From the cell containing the given text, extract its center point as [x, y] coordinate. 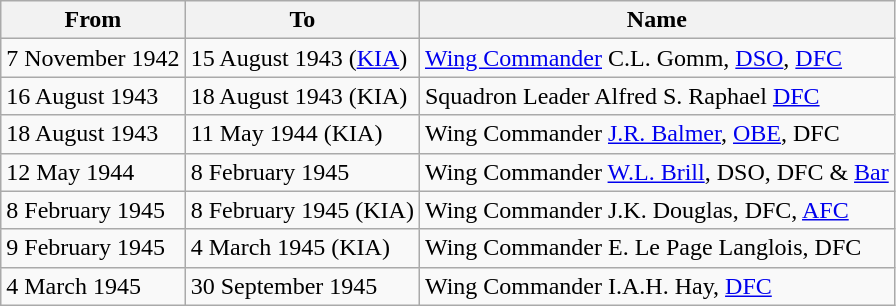
16 August 1943 [93, 96]
7 November 1942 [93, 58]
12 May 1944 [93, 172]
18 August 1943 [93, 134]
To [302, 20]
18 August 1943 (KIA) [302, 96]
11 May 1944 (KIA) [302, 134]
Name [656, 20]
From [93, 20]
9 February 1945 [93, 248]
15 August 1943 (KIA) [302, 58]
Squadron Leader Alfred S. Raphael DFC [656, 96]
Wing Commander J.K. Douglas, DFC, AFC [656, 210]
4 March 1945 (KIA) [302, 248]
4 March 1945 [93, 286]
Wing Commander C.L. Gomm, DSO, DFC [656, 58]
8 February 1945 (KIA) [302, 210]
Wing Commander E. Le Page Langlois, DFC [656, 248]
Wing Commander J.R. Balmer, OBE, DFC [656, 134]
Wing Commander W.L. Brill, DSO, DFC & Bar [656, 172]
Wing Commander I.A.H. Hay, DFC [656, 286]
30 September 1945 [302, 286]
